Identify which cell holds the provided text, then report its (X, Y) central coordinate. 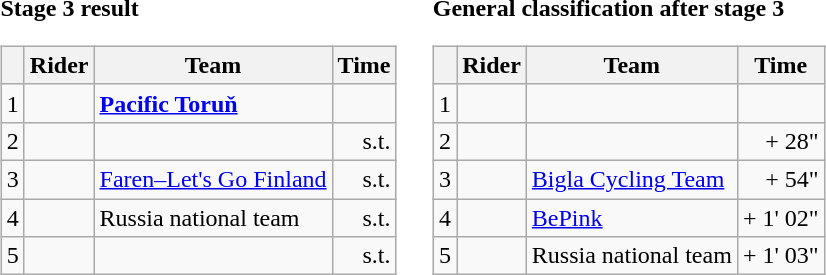
+ 54" (780, 179)
Pacific Toruň (213, 103)
+ 1' 03" (780, 256)
+ 1' 02" (780, 217)
Faren–Let's Go Finland (213, 179)
BePink (632, 217)
+ 28" (780, 141)
Bigla Cycling Team (632, 179)
